For the text-containing cell, return its midpoint in (x, y) coordinate format. 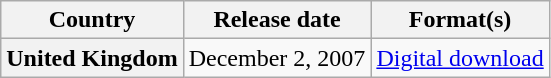
Digital download (460, 58)
United Kingdom (92, 58)
Format(s) (460, 20)
Release date (277, 20)
Country (92, 20)
December 2, 2007 (277, 58)
